Search for the cell housing the specified text and yield its [X, Y] center coordinate. 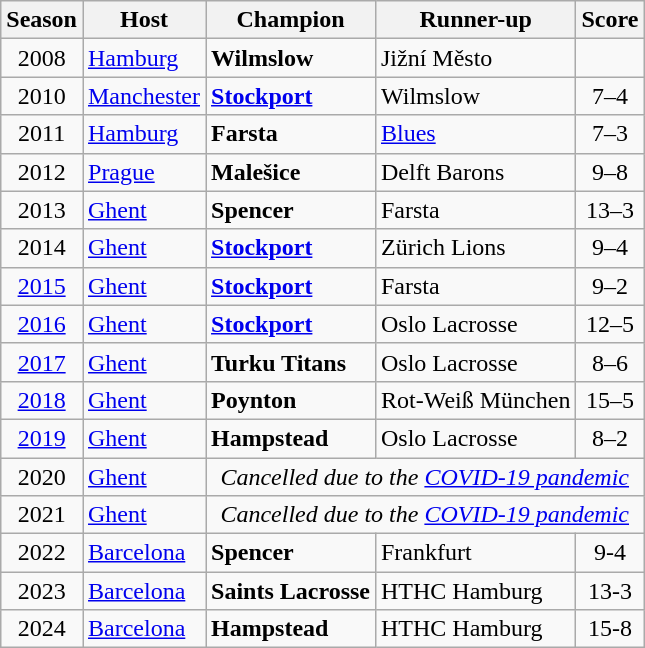
9-4 [610, 553]
Delft Barons [475, 172]
Score [610, 20]
13–3 [610, 210]
Season [42, 20]
2015 [42, 286]
Turku Titans [291, 362]
Prague [144, 172]
2016 [42, 324]
12–5 [610, 324]
2022 [42, 553]
2019 [42, 438]
9–2 [610, 286]
9–8 [610, 172]
2008 [42, 58]
Runner-up [475, 20]
2020 [42, 477]
15-8 [610, 629]
Saints Lacrosse [291, 591]
Poynton [291, 400]
Blues [475, 134]
Manchester [144, 96]
2013 [42, 210]
2014 [42, 248]
15–5 [610, 400]
Zürich Lions [475, 248]
7–3 [610, 134]
7–4 [610, 96]
2011 [42, 134]
Jižní Město [475, 58]
2018 [42, 400]
2024 [42, 629]
Frankfurt [475, 553]
Malešice [291, 172]
9–4 [610, 248]
8–2 [610, 438]
2010 [42, 96]
13-3 [610, 591]
Champion [291, 20]
2017 [42, 362]
8–6 [610, 362]
2021 [42, 515]
2012 [42, 172]
Host [144, 20]
2023 [42, 591]
Rot-Weiß München [475, 400]
